Locate the cell with the specified text and output its (x, y) center coordinate. 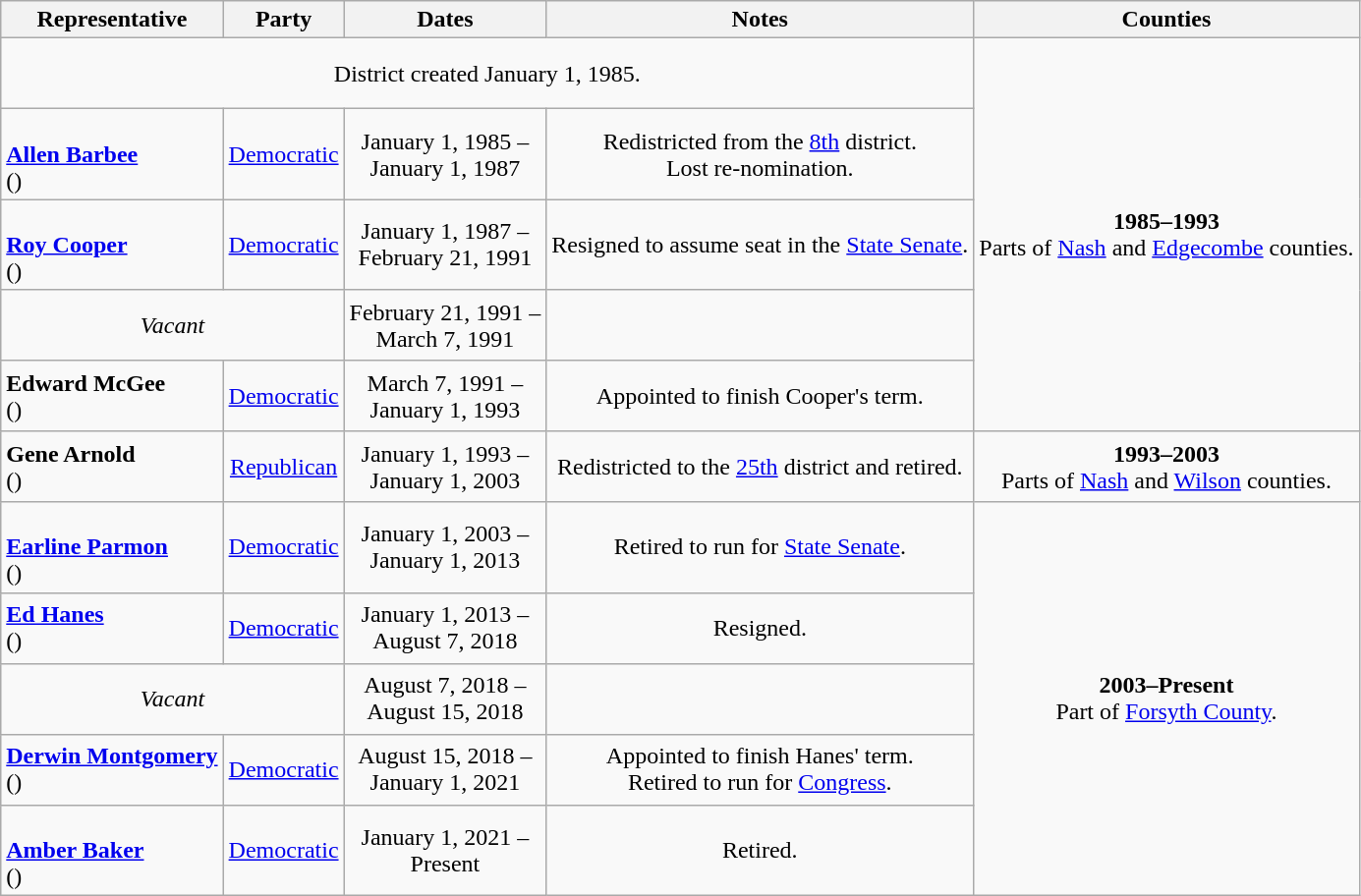
Gene Arnold() (112, 467)
January 1, 1993 – January 1, 2003 (445, 467)
January 1, 1987 – February 21, 1991 (445, 245)
March 7, 1991 – January 1, 1993 (445, 396)
Roy Cooper() (112, 245)
Retired to run for State Senate. (761, 547)
Dates (445, 20)
Earline Parmon() (112, 547)
Retired. (761, 850)
Edward McGee() (112, 396)
January 1, 2003 – January 1, 2013 (445, 547)
Redistricted from the 8th district. Lost re-nomination. (761, 154)
January 1, 2013 – August 7, 2018 (445, 628)
Resigned. (761, 628)
Redistricted to the 25th district and retired. (761, 467)
January 1, 1985 – January 1, 1987 (445, 154)
Representative (112, 20)
Appointed to finish Cooper's term. (761, 396)
Allen Barbee() (112, 154)
Appointed to finish Hanes' term. Retired to run for Congress. (761, 769)
District created January 1, 1985. (487, 74)
Amber Baker() (112, 850)
1985–1993 Parts of Nash and Edgecombe counties. (1166, 235)
Republican (283, 467)
1993–2003 Parts of Nash and Wilson counties. (1166, 467)
Derwin Montgomery() (112, 769)
Notes (761, 20)
January 1, 2021 – Present (445, 850)
August 7, 2018 – August 15, 2018 (445, 699)
Resigned to assume seat in the State Senate. (761, 245)
Ed Hanes() (112, 628)
Counties (1166, 20)
2003–Present Part of Forsyth County. (1166, 699)
Party (283, 20)
August 15, 2018 – January 1, 2021 (445, 769)
February 21, 1991 – March 7, 1991 (445, 325)
